Pinpoint the cell where the given text exists, returning its [X, Y] midpoint coordinate. 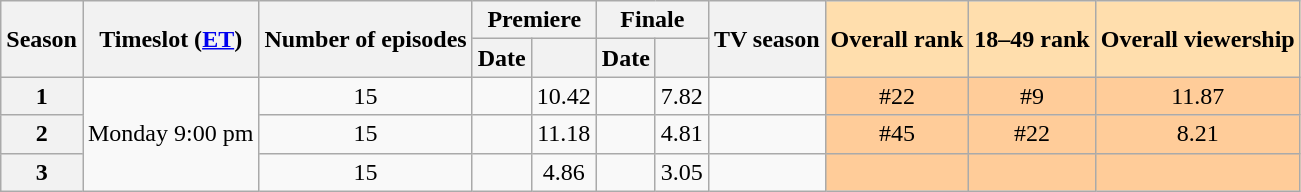
#45 [897, 134]
Number of episodes [366, 39]
8.21 [1198, 134]
10.42 [564, 96]
4.86 [564, 172]
Monday 9:00 pm [170, 134]
4.81 [682, 134]
TV season [766, 39]
Premiere [534, 20]
11.87 [1198, 96]
11.18 [564, 134]
#9 [1032, 96]
7.82 [682, 96]
18–49 rank [1032, 39]
Timeslot (ET) [170, 39]
3.05 [682, 172]
2 [42, 134]
Finale [652, 20]
1 [42, 96]
Season [42, 39]
Overall viewership [1198, 39]
3 [42, 172]
Overall rank [897, 39]
